Search for the cell housing the specified text and yield its (X, Y) center coordinate. 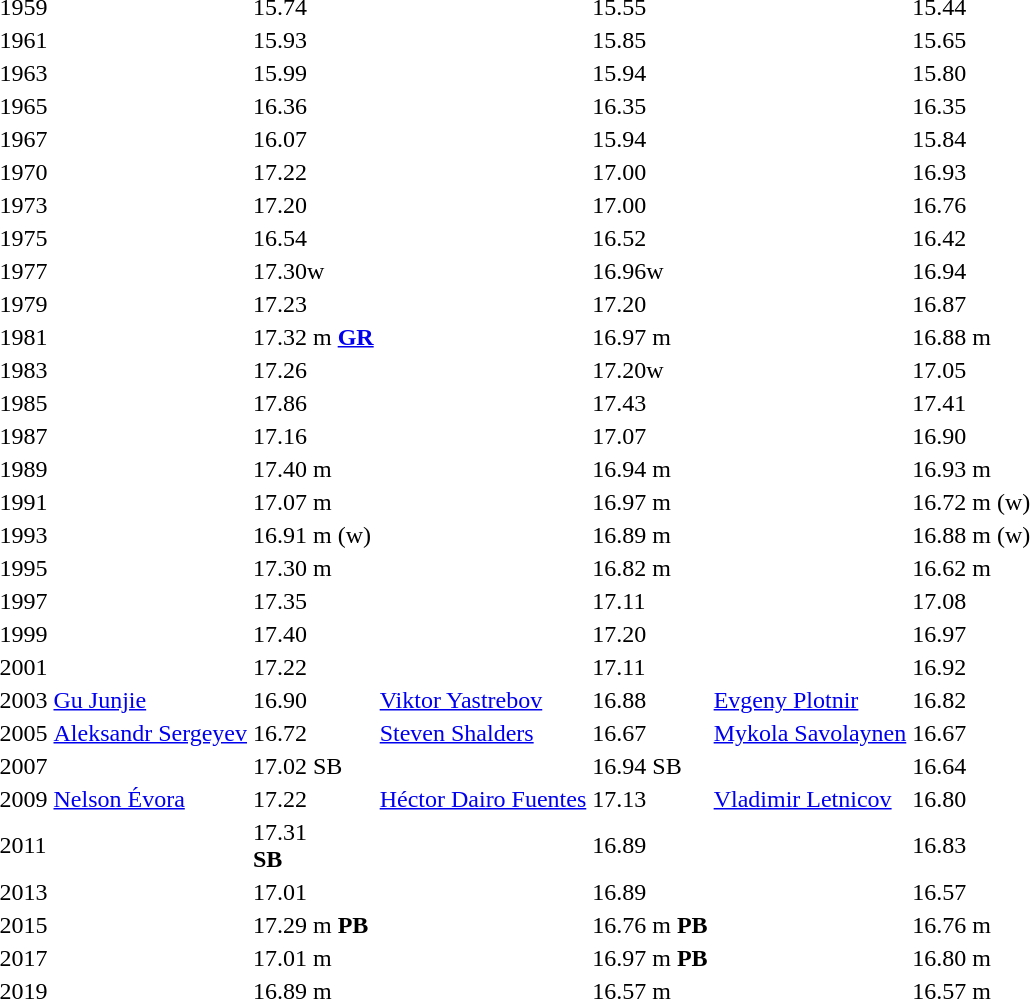
Steven Shalders (483, 733)
16.89 m (650, 535)
Héctor Dairo Fuentes (483, 799)
16.96w (650, 271)
17.02 SB (314, 766)
Gu Junjie (150, 700)
17.20w (650, 370)
16.91 m (w) (314, 535)
Evgeny Plotnir (810, 700)
17.32 m GR (314, 337)
Vladimir Letnicov (810, 799)
16.67 (650, 733)
16.52 (650, 238)
17.16 (314, 436)
16.82 m (650, 568)
17.01 m (314, 958)
16.54 (314, 238)
16.97 m PB (650, 958)
17.31 SB (314, 846)
17.23 (314, 304)
16.72 (314, 733)
Viktor Yastrebov (483, 700)
17.35 (314, 601)
16.07 (314, 139)
17.26 (314, 370)
Mykola Savolaynen (810, 733)
17.43 (650, 403)
16.90 (314, 700)
17.30w (314, 271)
17.40 (314, 634)
17.01 (314, 892)
16.94 m (650, 469)
15.99 (314, 73)
16.88 (650, 700)
17.07 m (314, 502)
Aleksandr Sergeyev (150, 733)
17.13 (650, 799)
17.40 m (314, 469)
15.85 (650, 40)
16.36 (314, 106)
15.93 (314, 40)
17.30 m (314, 568)
16.76 m PB (650, 925)
16.35 (650, 106)
17.29 m PB (314, 925)
17.07 (650, 436)
17.86 (314, 403)
Nelson Évora (150, 799)
16.94 SB (650, 766)
